Provide the [x, y] coordinate of the cell's center where the given text is located.  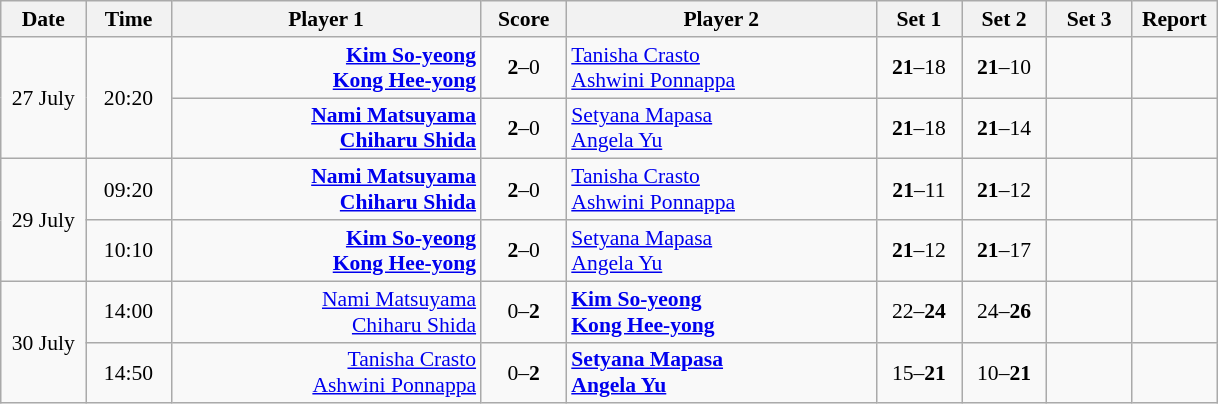
14:00 [128, 312]
Player 1 [326, 19]
10–21 [1004, 372]
Date [44, 19]
Set 3 [1090, 19]
21–10 [1004, 68]
20:20 [128, 98]
09:20 [128, 190]
Report [1174, 19]
21–14 [1004, 128]
24–26 [1004, 312]
Set 1 [918, 19]
10:10 [128, 250]
30 July [44, 342]
Time [128, 19]
22–24 [918, 312]
Score [524, 19]
27 July [44, 98]
15–21 [918, 372]
Player 2 [721, 19]
21–17 [1004, 250]
14:50 [128, 372]
Set 2 [1004, 19]
29 July [44, 220]
21–11 [918, 190]
